Determine the [x, y] coordinate at the center of the cell enclosing the given text.  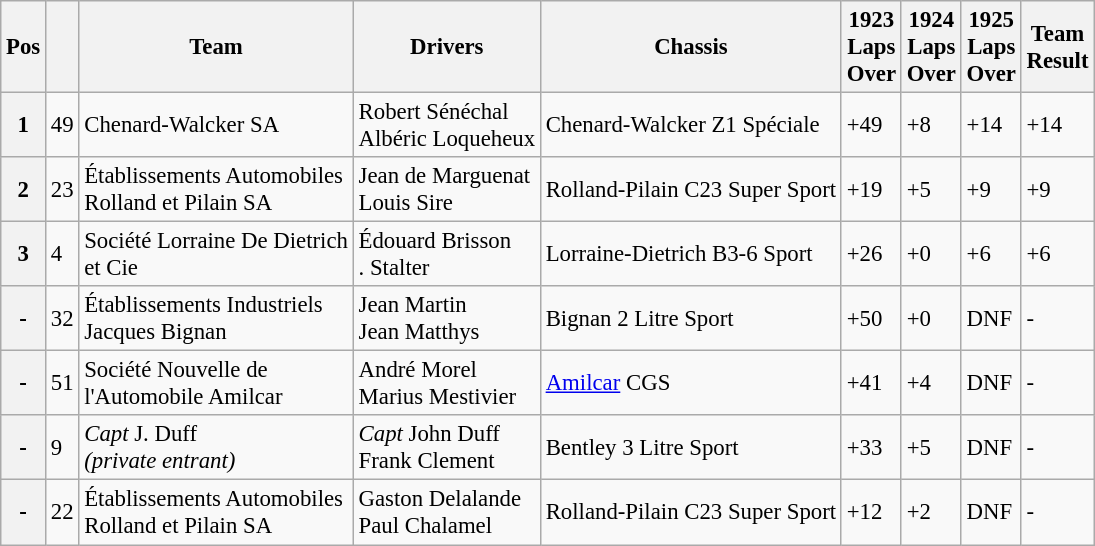
22 [62, 512]
Bignan 2 Litre Sport [690, 318]
Capt John Duff Frank Clement [446, 448]
9 [62, 448]
+49 [871, 126]
2 [24, 190]
+26 [871, 254]
3 [24, 254]
1924LapsOver [931, 47]
+41 [871, 384]
+19 [871, 190]
Jean Martin Jean Matthys [446, 318]
Drivers [446, 47]
+4 [931, 384]
Jean de Marguenat Louis Sire [446, 190]
51 [62, 384]
+2 [931, 512]
+8 [931, 126]
49 [62, 126]
Robert Sénéchal Albéric Loqueheux [446, 126]
1925LapsOver [991, 47]
Pos [24, 47]
Lorraine-Dietrich B3-6 Sport [690, 254]
+12 [871, 512]
Team [216, 47]
André Morel Marius Mestivier [446, 384]
Gaston Delalande Paul Chalamel [446, 512]
Capt J. Duff(private entrant) [216, 448]
TeamResult [1058, 47]
Chenard-Walcker SA [216, 126]
+50 [871, 318]
Chassis [690, 47]
Société Lorraine De Dietrich et Cie [216, 254]
32 [62, 318]
Établissements IndustrielsJacques Bignan [216, 318]
1 [24, 126]
Amilcar CGS [690, 384]
Société Nouvelle del'Automobile Amilcar [216, 384]
4 [62, 254]
Bentley 3 Litre Sport [690, 448]
Chenard-Walcker Z1 Spéciale [690, 126]
23 [62, 190]
1923LapsOver [871, 47]
Édouard Brisson . Stalter [446, 254]
+33 [871, 448]
